Scan for the cell matching the given text and deliver its [X, Y] coordinate at center. 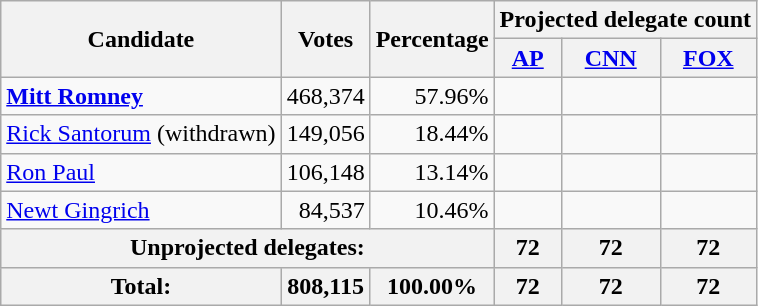
149,056 [326, 134]
Ron Paul [141, 172]
Total: [141, 286]
FOX [708, 58]
AP [528, 58]
106,148 [326, 172]
Percentage [432, 39]
Candidate [141, 39]
Newt Gingrich [141, 210]
808,115 [326, 286]
18.44% [432, 134]
Projected delegate count [626, 20]
468,374 [326, 96]
84,537 [326, 210]
CNN [610, 58]
13.14% [432, 172]
Unprojected delegates: [248, 248]
57.96% [432, 96]
Mitt Romney [141, 96]
Votes [326, 39]
Rick Santorum (withdrawn) [141, 134]
10.46% [432, 210]
100.00% [432, 286]
